Find where the given text appears and provide that cell's center as (X, Y) coordinate. 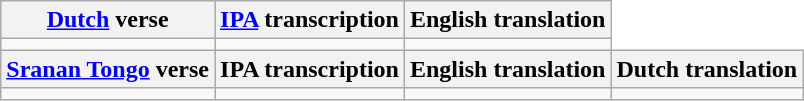
Dutch translation (707, 69)
Sranan Tongo verse (108, 69)
Dutch verse (108, 20)
